Determine the [x, y] coordinate at the center of the cell enclosing the given text.  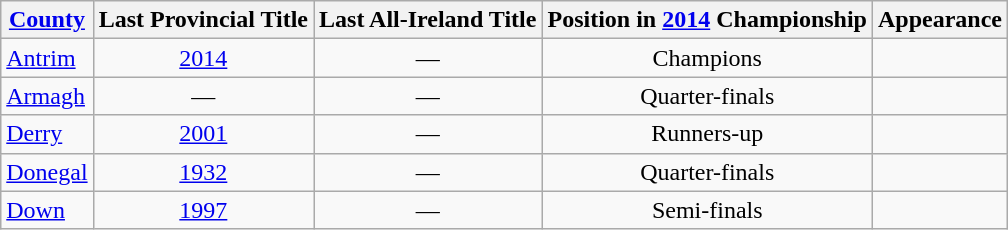
Derry [47, 134]
Donegal [47, 172]
Last Provincial Title [203, 20]
1932 [203, 172]
Position in 2014 Championship [708, 20]
2014 [203, 58]
Champions [708, 58]
Semi-finals [708, 210]
1997 [203, 210]
Runners-up [708, 134]
Down [47, 210]
2001 [203, 134]
Appearance [940, 20]
Antrim [47, 58]
Armagh [47, 96]
County [47, 20]
Last All-Ireland Title [428, 20]
